Output the (x, y) coordinate of the center of the cell containing the given text.  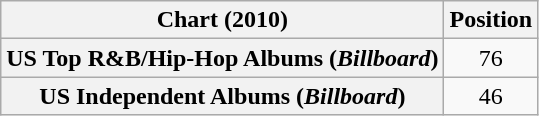
Chart (2010) (222, 20)
Position (491, 20)
US Top R&B/Hip-Hop Albums (Billboard) (222, 58)
US Independent Albums (Billboard) (222, 96)
46 (491, 96)
76 (491, 58)
